Locate the cell with the specified text and output its (X, Y) center coordinate. 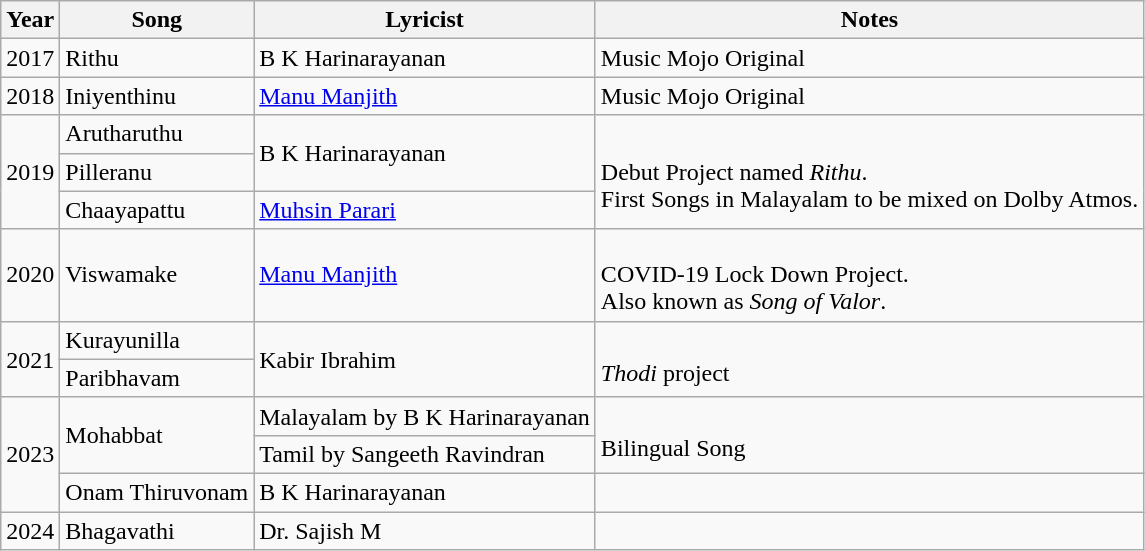
Lyricist (425, 20)
Dr. Sajish M (425, 531)
Notes (869, 20)
Year (30, 20)
Paribhavam (157, 378)
2019 (30, 172)
Chaayapattu (157, 210)
Debut Project named Rithu. First Songs in Malayalam to be mixed on Dolby Atmos. (869, 172)
2021 (30, 359)
Tamil by Sangeeth Ravindran (425, 454)
2017 (30, 58)
Iniyenthinu (157, 96)
Kurayunilla (157, 340)
Bhagavathi (157, 531)
Rithu (157, 58)
Song (157, 20)
Arutharuthu (157, 134)
Viswamake (157, 275)
Malayalam by B K Harinarayanan (425, 416)
Mohabbat (157, 435)
Pilleranu (157, 172)
Thodi project (869, 359)
COVID-19 Lock Down Project.Also known as Song of Valor. (869, 275)
2020 (30, 275)
Kabir Ibrahim (425, 359)
Onam Thiruvonam (157, 492)
Muhsin Parari (425, 210)
2024 (30, 531)
2023 (30, 454)
Bilingual Song (869, 435)
2018 (30, 96)
